Return (x, y) of the center of cell containing provided text 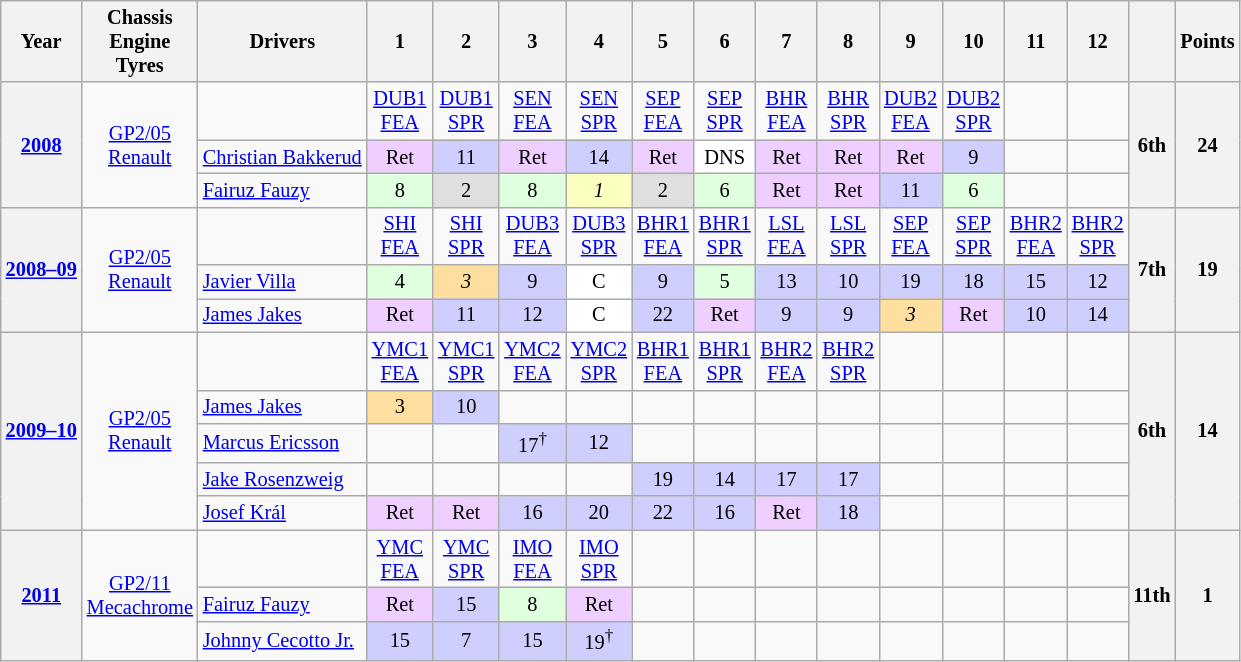
13 (787, 282)
YMC1SPR (466, 361)
YMC2SPR (599, 361)
Johnny Cecotto Jr. (282, 640)
DUB3FEA (532, 236)
2008–09 (42, 270)
7th (1152, 270)
DUB1SPR (466, 111)
24 (1208, 144)
YMC2FEA (532, 361)
LSLSPR (848, 236)
Drivers (282, 41)
2008 (42, 144)
LSLFEA (787, 236)
19† (599, 640)
YMCSPR (466, 559)
IMOSPR (599, 559)
BHRFEA (787, 111)
BHRSPR (848, 111)
Christian Bakkerud (282, 157)
SENSPR (599, 111)
Jake Rosenzweig (282, 479)
IMOFEA (532, 559)
2009–10 (42, 431)
DUB3SPR (599, 236)
DUB2SPR (974, 111)
Marcus Ericsson (282, 442)
20 (599, 513)
SENFEA (532, 111)
Points (1208, 41)
YMCFEA (400, 559)
DNS (725, 157)
YMC1FEA (400, 361)
17† (532, 442)
11th (1152, 595)
SHISPR (466, 236)
Josef Král (282, 513)
Javier Villa (282, 282)
2011 (42, 595)
Year (42, 41)
DUB2FEA (910, 111)
GP2/11Mecachrome (140, 595)
SHIFEA (400, 236)
DUB1FEA (400, 111)
ChassisEngineTyres (140, 41)
